Detect which cell encompasses the target text, then output its (X, Y) center coordinate. 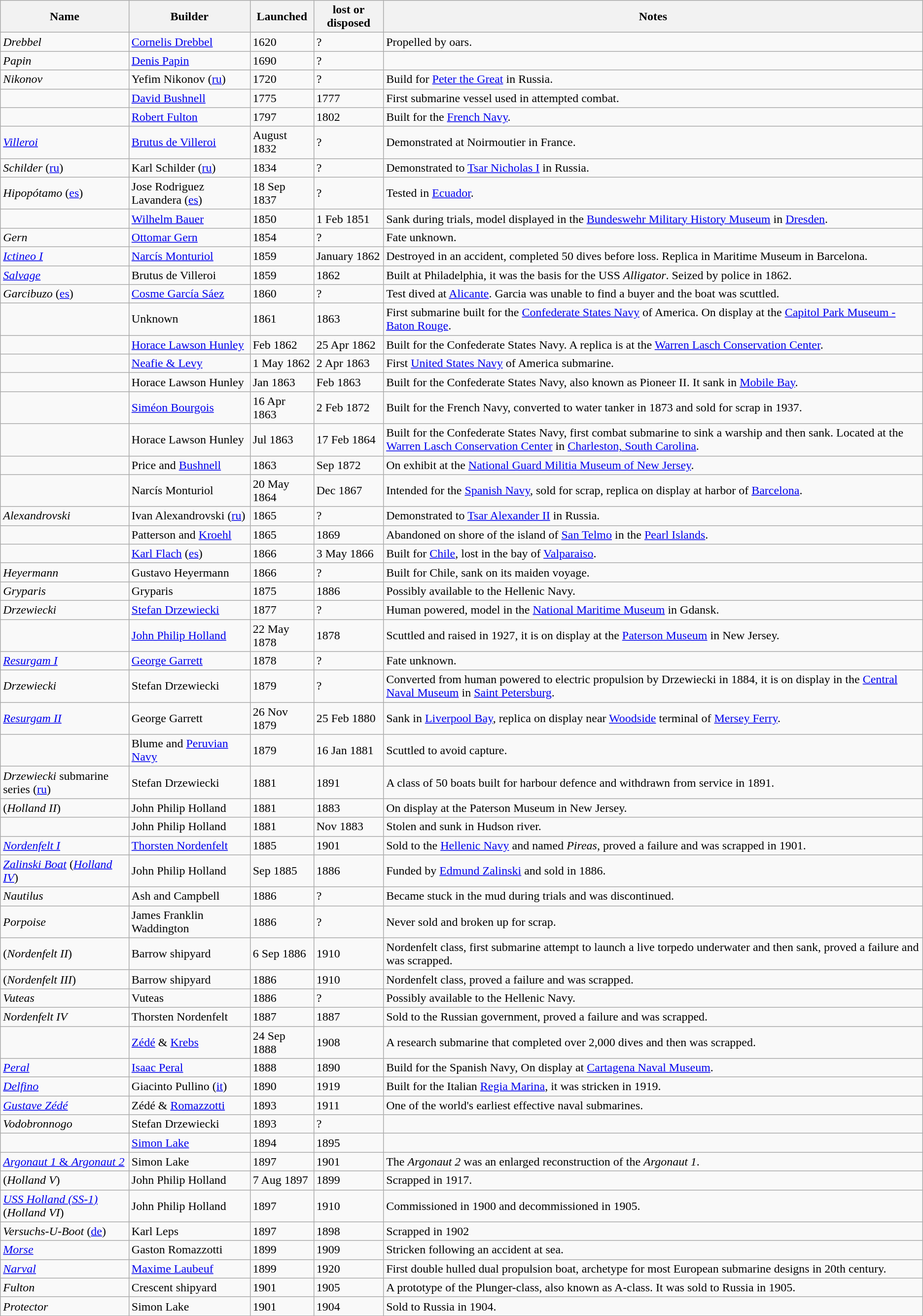
22 May 1878 (282, 635)
Papin (65, 61)
Drzewiecki submarine series (ru) (65, 782)
1854 (282, 237)
1908 (348, 1042)
Peral (65, 1068)
USS Holland (SS-1) (Holland VI) (65, 1206)
1895 (348, 1143)
Built for Chile, sank on its maiden voyage. (653, 572)
1720 (282, 79)
Funded by Edmund Zalinski and sold in 1886. (653, 871)
A research submarine that completed over 2,000 dives and then was scrapped. (653, 1042)
Abandoned on shore of the island of San Telmo in the Pearl Islands. (653, 535)
Maxime Laubeuf (189, 1269)
First United States Navy of America submarine. (653, 364)
20 May 1864 (282, 490)
David Bushnell (189, 98)
1690 (282, 61)
Fulton (65, 1287)
Porpoise (65, 921)
Neafie & Levy (189, 364)
Heyermann (65, 572)
1802 (348, 117)
Dec 1867 (348, 490)
Sold to the Hellenic Navy and named Pireas, proved a failure and was scrapped in 1901. (653, 845)
Hipopótamo (es) (65, 193)
Zédé & Krebs (189, 1042)
(Nordenfelt III) (65, 979)
1 Feb 1851 (348, 219)
Test dived at Alicante. Garcia was unable to find a buyer and the boat was scuttled. (653, 294)
Cornelis Drebbel (189, 42)
1860 (282, 294)
Feb 1862 (282, 345)
Karl Leps (189, 1231)
1885 (282, 845)
Sep 1872 (348, 465)
A prototype of the Plunger-class, also known as A-class. It was sold to Russia in 1905. (653, 1287)
Karl Flach (es) (189, 553)
Gaston Romazzotti (189, 1250)
1877 (282, 610)
Sold to Russia in 1904. (653, 1306)
Robert Fulton (189, 117)
2 Apr 1863 (348, 364)
1919 (348, 1087)
Build for Peter the Great in Russia. (653, 79)
Wilhelm Bauer (189, 219)
January 1862 (348, 256)
Nordenfelt class, first submarine attempt to launch a live torpedo underwater and then sank, proved a failure and was scrapped. (653, 954)
One of the world's earliest effective naval submarines. (653, 1105)
Intended for the Spanish Navy, sold for scrap, replica on display at harbor of Barcelona. (653, 490)
Sep 1885 (282, 871)
1 May 1862 (282, 364)
1894 (282, 1143)
Siméon Bourgois (189, 407)
Tested in Ecuador. (653, 193)
Sold to the Russian government, proved a failure and was scrapped. (653, 1017)
Built for the French Navy, converted to water tanker in 1873 and sold for scrap in 1937. (653, 407)
1920 (348, 1269)
1797 (282, 117)
Ash and Campbell (189, 896)
Protector (65, 1306)
Nordenfelt IV (65, 1017)
On display at the Paterson Museum in New Jersey. (653, 808)
Karl Schilder (ru) (189, 168)
Resurgam II (65, 718)
Launched (282, 17)
Jul 1863 (282, 440)
1891 (348, 782)
Gustave Zédé (65, 1105)
Sank in Liverpool Bay, replica on display near Woodside terminal of Mersey Ferry. (653, 718)
26 Nov 1879 (282, 718)
First submarine built for the Confederate States Navy of America. On display at the Capitol Park Museum - Baton Rouge. (653, 320)
Denis Papin (189, 61)
Ottomar Gern (189, 237)
Notes (653, 17)
Salvage (65, 275)
Destroyed in an accident, completed 50 dives before loss. Replica in Maritime Museum in Barcelona. (653, 256)
1869 (348, 535)
1775 (282, 98)
Sank during trials, model displayed in the Bundeswehr Military History Museum in Dresden. (653, 219)
Built for the French Navy. (653, 117)
Drebbel (65, 42)
Built at Philadelphia, it was the basis for the USS Alligator. Seized by police in 1862. (653, 275)
25 Feb 1880 (348, 718)
Schilder (ru) (65, 168)
Price and Bushnell (189, 465)
Morse (65, 1250)
1777 (348, 98)
6 Sep 1886 (282, 954)
16 Apr 1863 (282, 407)
Propelled by oars. (653, 42)
Scrapped in 1902 (653, 1231)
(Nordenfelt II) (65, 954)
Narval (65, 1269)
3 May 1866 (348, 553)
Demonstrated to Tsar Nicholas I in Russia. (653, 168)
Built for the Confederate States Navy, also known as Pioneer II. It sank in Mobile Bay. (653, 382)
1861 (282, 320)
1911 (348, 1105)
Demonstrated at Noirmoutier in France. (653, 142)
Commissioned in 1900 and decommissioned in 1905. (653, 1206)
Nautilus (65, 896)
24 Sep 1888 (282, 1042)
2 Feb 1872 (348, 407)
1898 (348, 1231)
1888 (282, 1068)
1904 (348, 1306)
Cosme García Sáez (189, 294)
7 Aug 1897 (282, 1180)
Vodobronnogo (65, 1124)
Feb 1863 (348, 382)
Delfino (65, 1087)
First double hulled dual propulsion boat, archetype for most European submarine designs in 20th century. (653, 1269)
Became stuck in the mud during trials and was discontinued. (653, 896)
Nordenfelt class, proved a failure and was scrapped. (653, 979)
1850 (282, 219)
1883 (348, 808)
August 1832 (282, 142)
1875 (282, 591)
Alexandrovski (65, 516)
(Holland V) (65, 1180)
Scuttled and raised in 1927, it is on display at the Paterson Museum in New Jersey. (653, 635)
Jan 1863 (282, 382)
Stolen and sunk in Hudson river. (653, 827)
The Argonaut 2 was an enlarged reconstruction of the Argonaut 1. (653, 1162)
A class of 50 boats built for harbour defence and withdrawn from service in 1891. (653, 782)
Built for Chile, lost in the bay of Valparaiso. (653, 553)
Gern (65, 237)
Scuttled to avoid capture. (653, 751)
Unknown (189, 320)
Human powered, model in the National Maritime Museum in Gdansk. (653, 610)
Yefim Nikonov (ru) (189, 79)
Nordenfelt I (65, 845)
Garcibuzo (es) (65, 294)
Argonaut 1 & Argonaut 2 (65, 1162)
Converted from human powered to electric propulsion by Drzewiecki in 1884, it is on display in the Central Naval Museum in Saint Petersburg. (653, 687)
Nikonov (65, 79)
Resurgam I (65, 661)
1834 (282, 168)
Gustavo Heyermann (189, 572)
1620 (282, 42)
Giacinto Pullino (it) (189, 1087)
lost or disposed (348, 17)
Scrapped in 1917. (653, 1180)
Built for the Italian Regia Marina, it was stricken in 1919. (653, 1087)
Demonstrated to Tsar Alexander II in Russia. (653, 516)
(Holland II) (65, 808)
25 Apr 1862 (348, 345)
18 Sep 1837 (282, 193)
Never sold and broken up for scrap. (653, 921)
Stricken following an accident at sea. (653, 1250)
Versuchs-U-Boot (de) (65, 1231)
Build for the Spanish Navy, On display at Cartagena Naval Museum. (653, 1068)
On exhibit at the National Guard Militia Museum of New Jersey. (653, 465)
Nov 1883 (348, 827)
17 Feb 1864 (348, 440)
16 Jan 1881 (348, 751)
Crescent shipyard (189, 1287)
Patterson and Kroehl (189, 535)
Builder (189, 17)
1862 (348, 275)
Blume and Peruvian Navy (189, 751)
1905 (348, 1287)
Ivan Alexandrovski (ru) (189, 516)
Zalinski Boat (Holland IV) (65, 871)
First submarine vessel used in attempted combat. (653, 98)
1909 (348, 1250)
Built for the Confederate States Navy. A replica is at the Warren Lasch Conservation Center. (653, 345)
Villeroi (65, 142)
Jose Rodriguez Lavandera (es) (189, 193)
James Franklin Waddington (189, 921)
Zédé & Romazzotti (189, 1105)
Isaac Peral (189, 1068)
Ictineo I (65, 256)
Name (65, 17)
